Identify which cell holds the provided text, then report its (X, Y) central coordinate. 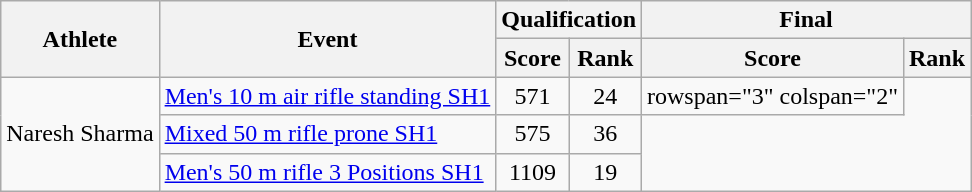
Men's 10 m air rifle standing SH1 (328, 96)
Men's 50 m rifle 3 Positions SH1 (328, 172)
24 (605, 96)
Event (328, 39)
19 (605, 172)
Qualification (569, 20)
1109 (532, 172)
575 (532, 134)
rowspan="3" colspan="2" (773, 96)
Mixed 50 m rifle prone SH1 (328, 134)
36 (605, 134)
Final (806, 20)
Naresh Sharma (80, 134)
571 (532, 96)
Athlete (80, 39)
